Output the (x, y) coordinate of the center of the cell containing the given text.  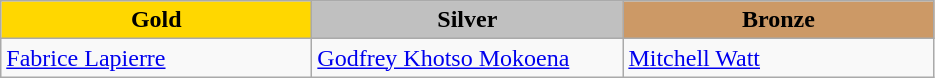
Fabrice Lapierre (156, 58)
Godfrey Khotso Mokoena (468, 58)
Gold (156, 20)
Bronze (778, 20)
Mitchell Watt (778, 58)
Silver (468, 20)
